Return (x, y) of the center of cell containing provided text 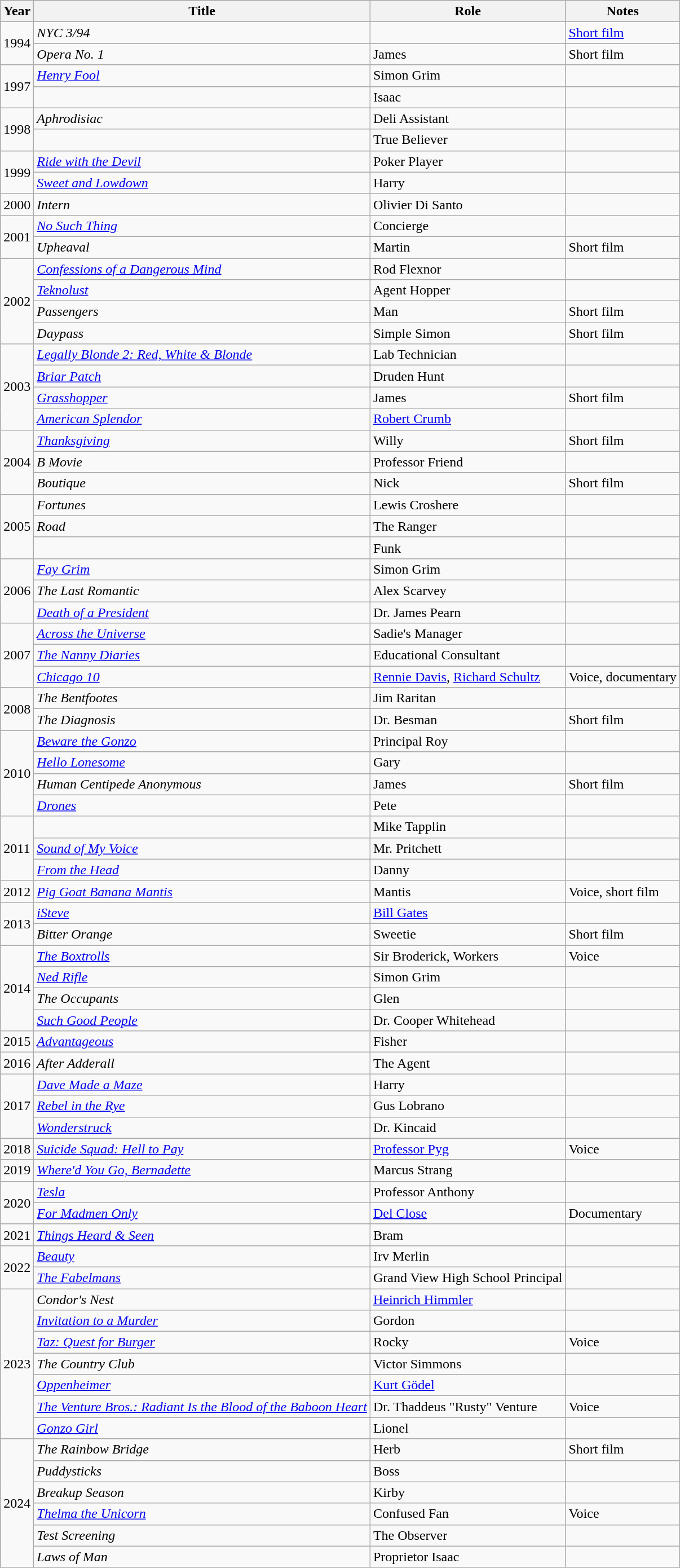
Suicide Squad: Hell to Pay (202, 1149)
2002 (17, 301)
Rennie Davis, Richard Schultz (467, 677)
Professor Pyg (467, 1149)
True Believer (467, 140)
2011 (17, 848)
Upheaval (202, 247)
Funk (467, 548)
Tesla (202, 1192)
NYC 3/94 (202, 33)
Gordon (467, 1321)
Rebel in the Rye (202, 1106)
Invitation to a Murder (202, 1321)
Grasshopper (202, 398)
The Agent (467, 1063)
1994 (17, 43)
Ride with the Devil (202, 161)
Mantis (467, 891)
Glen (467, 999)
Year (17, 11)
Briar Patch (202, 376)
Dr. Cooper Whitehead (467, 1020)
Role (467, 11)
Passengers (202, 312)
Aphrodisiac (202, 118)
Dave Made a Maze (202, 1085)
Human Centipede Anonymous (202, 784)
Druden Hunt (467, 376)
The Rainbow Bridge (202, 1450)
Concierge (467, 226)
Wonderstruck (202, 1127)
Chicago 10 (202, 677)
Test Screening (202, 1535)
Intern (202, 204)
Daypass (202, 333)
Pig Goat Banana Mantis (202, 891)
Boss (467, 1471)
Poker Player (467, 161)
Beauty (202, 1256)
Kirby (467, 1492)
Herb (467, 1450)
Bitter Orange (202, 934)
Breakup Season (202, 1492)
Dr. Kincaid (467, 1127)
Title (202, 11)
1999 (17, 172)
Marcus Strang (467, 1170)
The Ranger (467, 526)
Puddysticks (202, 1471)
Across the Universe (202, 634)
Del Close (467, 1213)
Boutique (202, 483)
Thanksgiving (202, 441)
Pete (467, 805)
Rod Flexnor (467, 269)
Condor's Nest (202, 1299)
2005 (17, 526)
Hello Lonesome (202, 763)
2003 (17, 387)
2020 (17, 1203)
Where'd You Go, Bernadette (202, 1170)
2022 (17, 1267)
American Splendor (202, 419)
The Occupants (202, 999)
Sadie's Manager (467, 634)
Beware the Gonzo (202, 741)
Teknolust (202, 290)
1998 (17, 129)
2016 (17, 1063)
Advantageous (202, 1042)
2023 (17, 1363)
Mike Tapplin (467, 827)
Fortunes (202, 505)
Educational Consultant (467, 655)
The Venture Bros.: Radiant Is the Blood of the Baboon Heart (202, 1407)
Notes (622, 11)
Olivier Di Santo (467, 204)
Ned Rifle (202, 977)
Heinrich Himmler (467, 1299)
Gus Lobrano (467, 1106)
Principal Roy (467, 741)
Professor Anthony (467, 1192)
Danny (467, 870)
2012 (17, 891)
After Adderall (202, 1063)
2001 (17, 236)
Irv Merlin (467, 1256)
2007 (17, 655)
Fay Grim (202, 569)
The Country Club (202, 1364)
2008 (17, 709)
Things Heard & Seen (202, 1235)
Robert Crumb (467, 419)
The Diagnosis (202, 720)
Dr. Thaddeus "Rusty" Venture (467, 1407)
Proprietor Isaac (467, 1557)
2015 (17, 1042)
Victor Simmons (467, 1364)
Lab Technician (467, 355)
Alex Scarvey (467, 591)
Dr. James Pearn (467, 612)
Kurt Gödel (467, 1385)
1997 (17, 86)
2019 (17, 1170)
2017 (17, 1106)
Mr. Pritchett (467, 848)
Death of a President (202, 612)
Nick (467, 483)
Thelma the Unicorn (202, 1514)
iSteve (202, 913)
2021 (17, 1235)
Laws of Man (202, 1557)
Sweet and Lowdown (202, 183)
2014 (17, 988)
Simple Simon (467, 333)
Voice, short film (622, 891)
2000 (17, 204)
The Nanny Diaries (202, 655)
Confessions of a Dangerous Mind (202, 269)
Henry Fool (202, 76)
Isaac (467, 97)
The Fabelmans (202, 1278)
Such Good People (202, 1020)
Drones (202, 805)
Oppenheimer (202, 1385)
Bill Gates (467, 913)
B Movie (202, 462)
Fisher (467, 1042)
Opera No. 1 (202, 54)
Dr. Besman (467, 720)
Bram (467, 1235)
The Observer (467, 1535)
Sound of My Voice (202, 848)
Road (202, 526)
Documentary (622, 1213)
Rocky (467, 1342)
From the Head (202, 870)
Jim Raritan (467, 698)
The Bentfootes (202, 698)
Man (467, 312)
The Boxtrolls (202, 956)
2004 (17, 462)
2018 (17, 1149)
2013 (17, 923)
Lewis Croshere (467, 505)
For Madmen Only (202, 1213)
Taz: Quest for Burger (202, 1342)
2024 (17, 1503)
Agent Hopper (467, 290)
Professor Friend (467, 462)
Sir Broderick, Workers (467, 956)
2006 (17, 591)
Gonzo Girl (202, 1428)
No Such Thing (202, 226)
Legally Blonde 2: Red, White & Blonde (202, 355)
Martin (467, 247)
The Last Romantic (202, 591)
Lionel (467, 1428)
Gary (467, 763)
Deli Assistant (467, 118)
Sweetie (467, 934)
Grand View High School Principal (467, 1278)
Willy (467, 441)
Confused Fan (467, 1514)
Voice, documentary (622, 677)
2010 (17, 773)
